Pinpoint the cell where the given text exists, returning its [X, Y] midpoint coordinate. 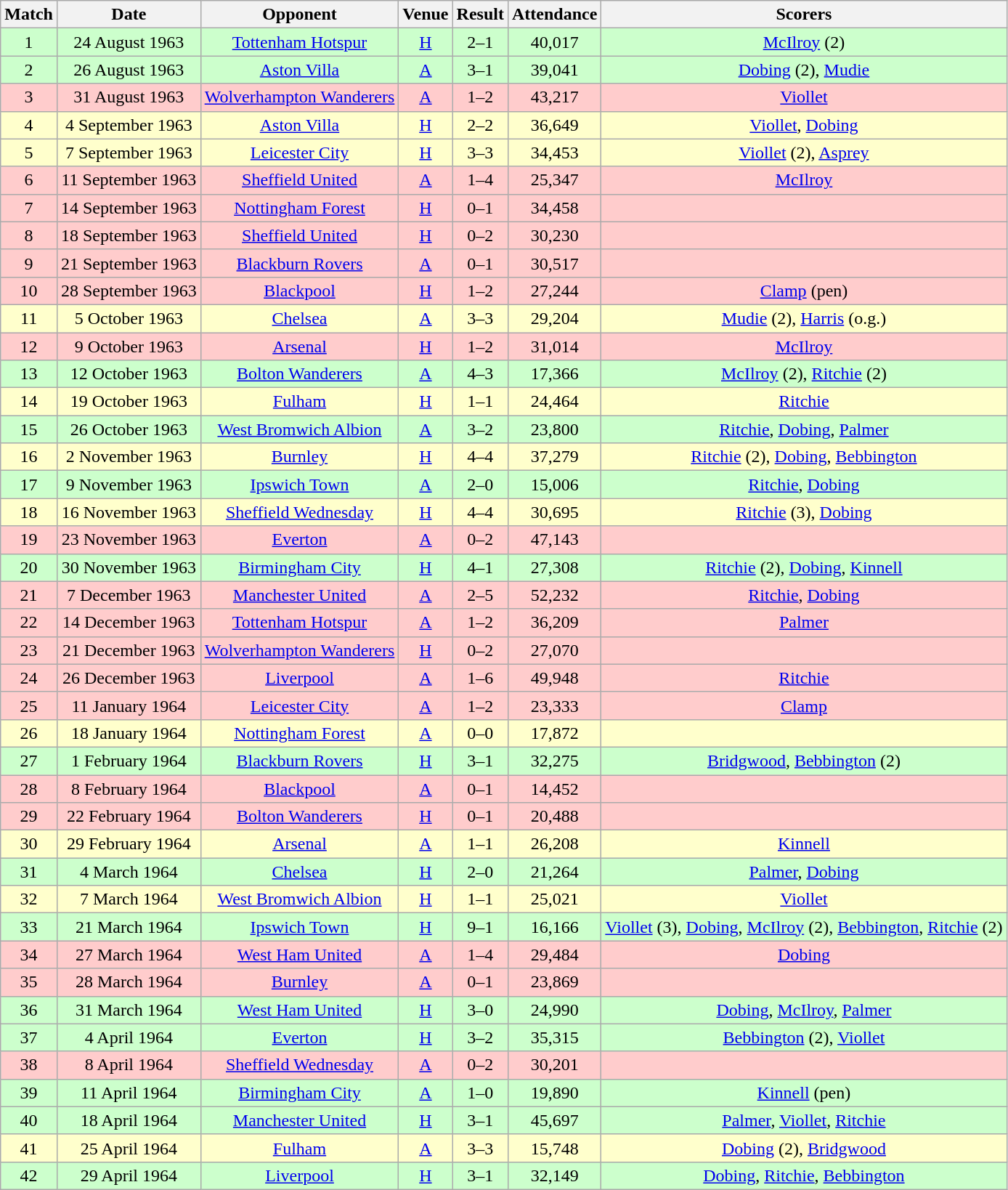
7 December 1963 [129, 595]
18 April 1964 [129, 1120]
34 [29, 955]
25,347 [554, 180]
2–5 [480, 595]
19,890 [554, 1093]
Clamp (pen) [804, 291]
16 [29, 457]
21,264 [554, 872]
12 October 1963 [129, 374]
16,166 [554, 927]
4 September 1963 [129, 125]
23,869 [554, 982]
9–1 [480, 927]
5 [29, 153]
27 March 1964 [129, 955]
29 [29, 817]
21 [29, 595]
8 February 1964 [129, 788]
14 September 1963 [129, 208]
Ritchie (2), Dobing, Bebbington [804, 457]
Ritchie, Dobing, Palmer [804, 429]
8 April 1964 [129, 1065]
20 [29, 567]
Palmer [804, 623]
52,232 [554, 595]
1–6 [480, 678]
32 [29, 899]
23 [29, 650]
24,464 [554, 402]
Result [480, 15]
Venue [426, 15]
43,217 [554, 97]
39,041 [554, 70]
19 October 1963 [129, 402]
Kinnell (pen) [804, 1093]
27 [29, 761]
Scorers [804, 15]
20,488 [554, 817]
19 [29, 540]
32,275 [554, 761]
Dobing, Ritchie, Bebbington [804, 1175]
4–3 [480, 374]
22 February 1964 [129, 817]
2–2 [480, 125]
27,070 [554, 650]
Dobing (2), Mudie [804, 70]
4 [29, 125]
40 [29, 1120]
1 [29, 42]
10 [29, 291]
23 November 1963 [129, 540]
25 April 1964 [129, 1148]
3–0 [480, 1010]
0–0 [480, 733]
24,990 [554, 1010]
6 [29, 180]
31 August 1963 [129, 97]
28 March 1964 [129, 982]
7 [29, 208]
36 [29, 1010]
36,209 [554, 623]
37 [29, 1037]
45,697 [554, 1120]
12 [29, 347]
16 November 1963 [129, 512]
40,017 [554, 42]
3 [29, 97]
35,315 [554, 1037]
5 October 1963 [129, 318]
37,279 [554, 457]
21 December 1963 [129, 650]
11 April 1964 [129, 1093]
31 [29, 872]
13 [29, 374]
22 [29, 623]
28 [29, 788]
2 November 1963 [129, 457]
15,748 [554, 1148]
47,143 [554, 540]
18 September 1963 [129, 235]
8 [29, 235]
Ritchie (3), Dobing [804, 512]
21 March 1964 [129, 927]
34,458 [554, 208]
Dobing [804, 955]
27,244 [554, 291]
Bridgwood, Bebbington (2) [804, 761]
17,366 [554, 374]
Match [29, 15]
1 February 1964 [129, 761]
26 August 1963 [129, 70]
2–1 [480, 42]
32,149 [554, 1175]
15,006 [554, 485]
38 [29, 1065]
9 October 1963 [129, 347]
4–1 [480, 567]
26 October 1963 [129, 429]
4 March 1964 [129, 872]
Palmer, Dobing [804, 872]
24 [29, 678]
30 November 1963 [129, 567]
30,695 [554, 512]
28 September 1963 [129, 291]
Viollet (3), Dobing, McIlroy (2), Bebbington, Ritchie (2) [804, 927]
11 September 1963 [129, 180]
Kinnell [804, 844]
30,201 [554, 1065]
29 April 1964 [129, 1175]
14 [29, 402]
McIlroy (2), Ritchie (2) [804, 374]
31 March 1964 [129, 1010]
29 February 1964 [129, 844]
11 January 1964 [129, 705]
Opponent [299, 15]
21 September 1963 [129, 263]
36,649 [554, 125]
18 January 1964 [129, 733]
Clamp [804, 705]
34,453 [554, 153]
14 December 1963 [129, 623]
41 [29, 1148]
Viollet, Dobing [804, 125]
49,948 [554, 678]
Mudie (2), Harris (o.g.) [804, 318]
Palmer, Viollet, Ritchie [804, 1120]
Viollet (2), Asprey [804, 153]
Date [129, 15]
7 March 1964 [129, 899]
31,014 [554, 347]
33 [29, 927]
23,800 [554, 429]
30,230 [554, 235]
24 August 1963 [129, 42]
9 [29, 263]
30,517 [554, 263]
26,208 [554, 844]
23,333 [554, 705]
27,308 [554, 567]
35 [29, 982]
Ritchie (2), Dobing, Kinnell [804, 567]
17,872 [554, 733]
11 [29, 318]
26 December 1963 [129, 678]
18 [29, 512]
42 [29, 1175]
1–0 [480, 1093]
15 [29, 429]
26 [29, 733]
Dobing (2), Bridgwood [804, 1148]
25 [29, 705]
14,452 [554, 788]
29,484 [554, 955]
Bebbington (2), Viollet [804, 1037]
9 November 1963 [129, 485]
Attendance [554, 15]
2 [29, 70]
McIlroy (2) [804, 42]
39 [29, 1093]
29,204 [554, 318]
25,021 [554, 899]
4 April 1964 [129, 1037]
Dobing, McIlroy, Palmer [804, 1010]
7 September 1963 [129, 153]
30 [29, 844]
17 [29, 485]
